Extract the [x, y] coordinate from the center of the cell holding the provided text.  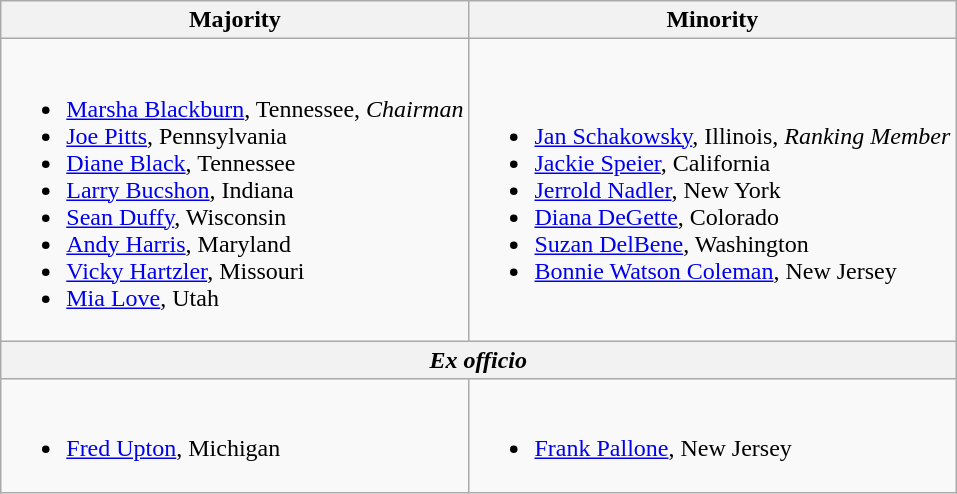
Majority [235, 20]
Frank Pallone, New Jersey [712, 436]
Minority [712, 20]
Fred Upton, Michigan [235, 436]
Ex officio [478, 360]
